Identify which cell holds the provided text, then report its (X, Y) central coordinate. 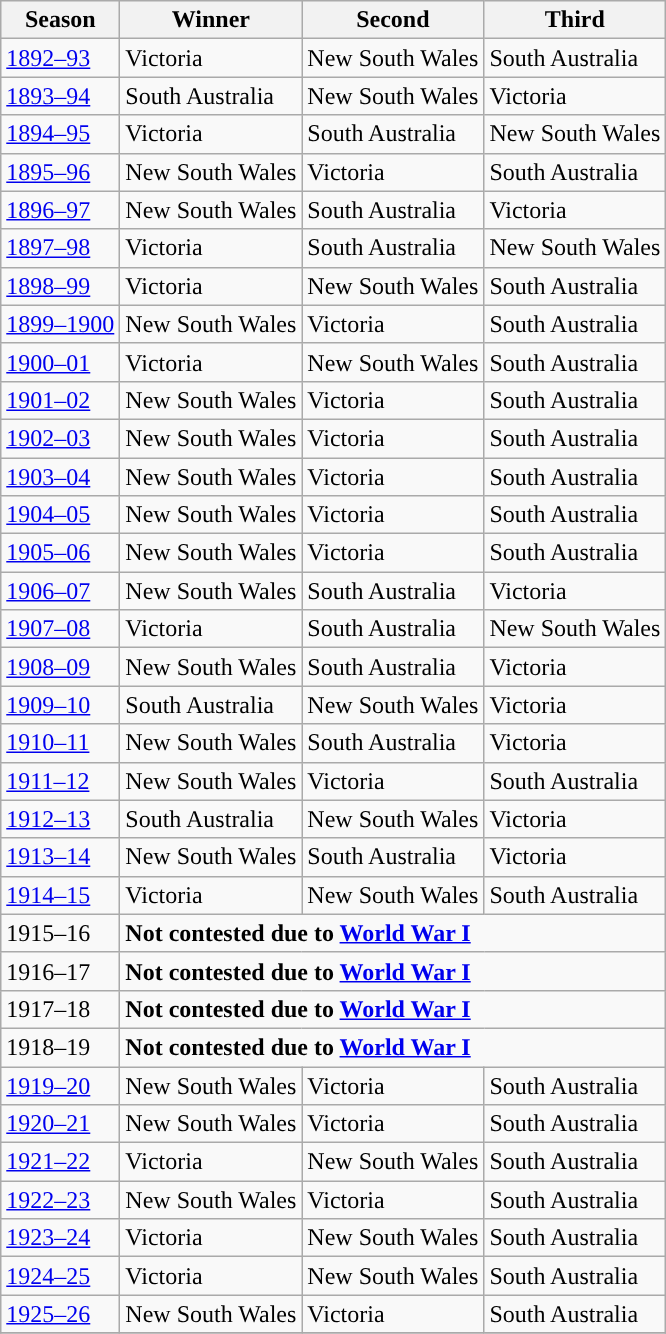
1897–98 (60, 248)
1896–97 (60, 210)
1924–25 (60, 1276)
1923–24 (60, 1238)
1903–04 (60, 477)
1898–99 (60, 286)
1910–11 (60, 743)
Second (393, 20)
Third (575, 20)
Winner (211, 20)
1905–06 (60, 553)
1920–21 (60, 1124)
1909–10 (60, 705)
1895–96 (60, 172)
1901–02 (60, 400)
1921–22 (60, 1162)
1918–19 (60, 1047)
1906–07 (60, 591)
1919–20 (60, 1085)
1904–05 (60, 515)
1894–95 (60, 134)
1892–93 (60, 58)
1915–16 (60, 933)
1925–26 (60, 1314)
1922–23 (60, 1200)
1913–14 (60, 857)
1912–13 (60, 819)
1907–08 (60, 629)
1899–1900 (60, 324)
1916–17 (60, 971)
1893–94 (60, 96)
1917–18 (60, 1009)
1914–15 (60, 895)
Season (60, 20)
1900–01 (60, 362)
1911–12 (60, 781)
1902–03 (60, 438)
1908–09 (60, 667)
